Search for the cell housing the specified text and yield its [X, Y] center coordinate. 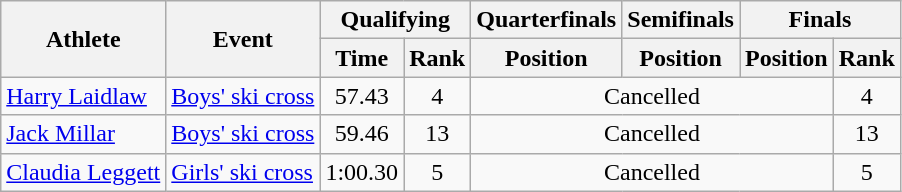
Quarterfinals [546, 20]
Event [243, 39]
Girls' ski cross [243, 172]
1:00.30 [362, 172]
Claudia Leggett [84, 172]
57.43 [362, 96]
Time [362, 58]
Qualifying [396, 20]
Finals [820, 20]
59.46 [362, 134]
Athlete [84, 39]
Jack Millar [84, 134]
Semifinals [681, 20]
Harry Laidlaw [84, 96]
